For the text-containing cell, return its midpoint in (X, Y) coordinate format. 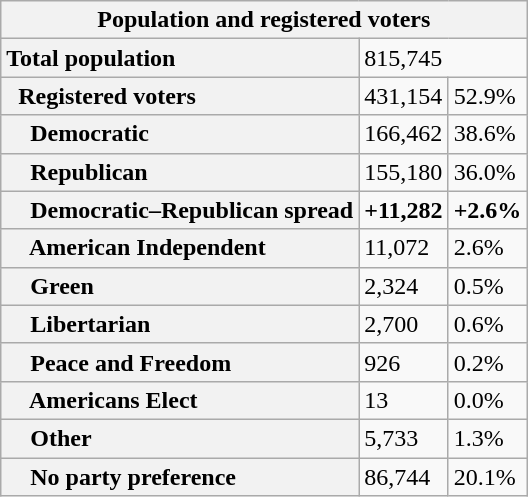
Peace and Freedom (180, 362)
815,745 (443, 58)
0.6% (488, 324)
52.9% (488, 96)
Democratic (180, 134)
20.1% (488, 477)
13 (404, 400)
Population and registered voters (264, 20)
36.0% (488, 172)
166,462 (404, 134)
155,180 (404, 172)
Registered voters (180, 96)
0.2% (488, 362)
+11,282 (404, 210)
Americans Elect (180, 400)
1.3% (488, 438)
Libertarian (180, 324)
Other (180, 438)
American Independent (180, 248)
Total population (180, 58)
926 (404, 362)
0.0% (488, 400)
2,324 (404, 286)
86,744 (404, 477)
38.6% (488, 134)
Republican (180, 172)
Green (180, 286)
+2.6% (488, 210)
5,733 (404, 438)
Democratic–Republican spread (180, 210)
431,154 (404, 96)
2,700 (404, 324)
No party preference (180, 477)
0.5% (488, 286)
2.6% (488, 248)
11,072 (404, 248)
